From the cell containing the given text, extract its center point as [x, y] coordinate. 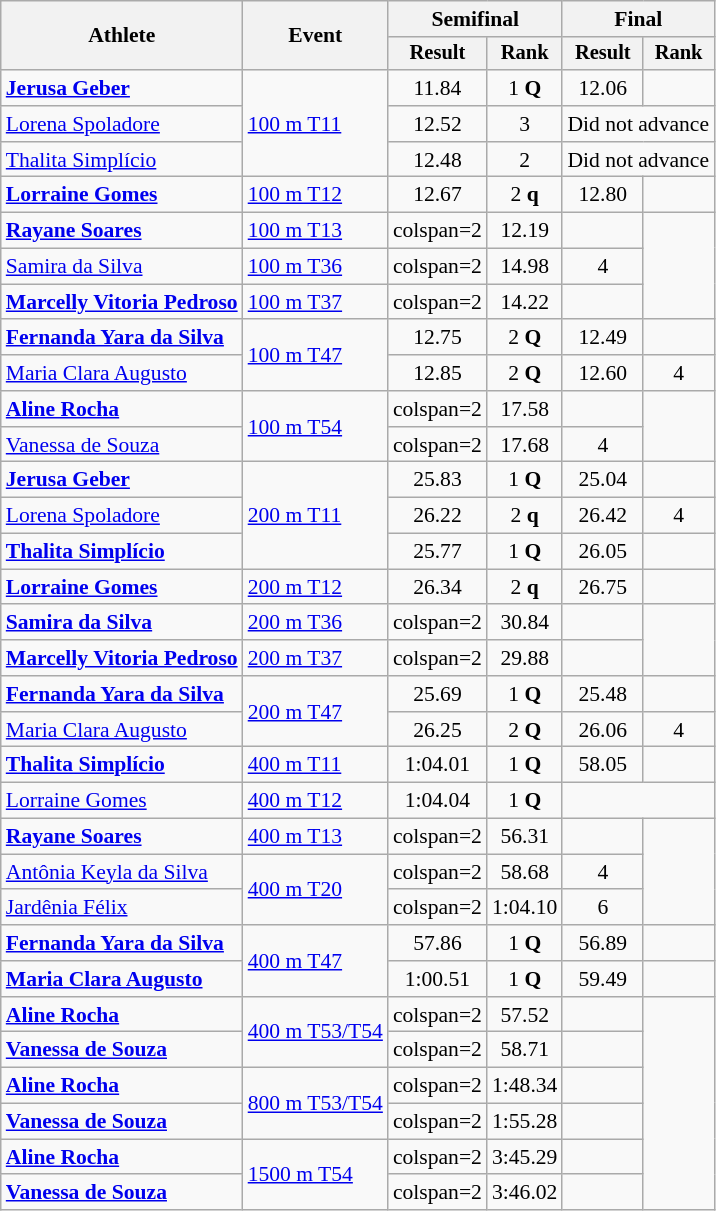
12.52 [438, 124]
3:46.02 [524, 1193]
Antônia Keyla da Silva [122, 872]
400 m T12 [316, 801]
26.75 [602, 587]
14.22 [524, 302]
400 m T20 [316, 890]
200 m T12 [316, 587]
200 m T47 [316, 712]
26.42 [602, 516]
400 m T53/T54 [316, 1032]
12.49 [602, 338]
2 [524, 160]
100 m T13 [316, 231]
200 m T36 [316, 623]
1:48.34 [524, 1086]
100 m T36 [316, 267]
57.86 [438, 943]
12.67 [438, 195]
26.22 [438, 516]
12.06 [602, 88]
3 [524, 124]
56.31 [524, 837]
59.49 [602, 979]
1500 m T54 [316, 1174]
Event [316, 36]
12.85 [438, 373]
56.89 [602, 943]
100 m T54 [316, 426]
3:45.29 [524, 1157]
Athlete [122, 36]
25.69 [438, 694]
12.19 [524, 231]
29.88 [524, 658]
1:55.28 [524, 1122]
100 m T37 [316, 302]
26.25 [438, 730]
12.48 [438, 160]
1:00.51 [438, 979]
14.98 [524, 267]
400 m T47 [316, 960]
26.34 [438, 587]
1:04.10 [524, 908]
800 m T53/T54 [316, 1104]
11.84 [438, 88]
100 m T12 [316, 195]
58.05 [602, 765]
12.60 [602, 373]
Semifinal [476, 19]
6 [602, 908]
100 m T11 [316, 124]
57.52 [524, 1015]
17.68 [524, 445]
26.06 [602, 730]
25.48 [602, 694]
1:04.01 [438, 765]
Jardênia Félix [122, 908]
100 m T47 [316, 356]
12.75 [438, 338]
400 m T13 [316, 837]
30.84 [524, 623]
12.80 [602, 195]
58.71 [524, 1050]
26.05 [602, 552]
200 m T37 [316, 658]
58.68 [524, 872]
25.04 [602, 480]
1:04.04 [438, 801]
17.58 [524, 409]
25.77 [438, 552]
200 m T11 [316, 516]
400 m T11 [316, 765]
Final [638, 19]
25.83 [438, 480]
